Return the (x, y) coordinate for the center point of the cell that contains the specified text.  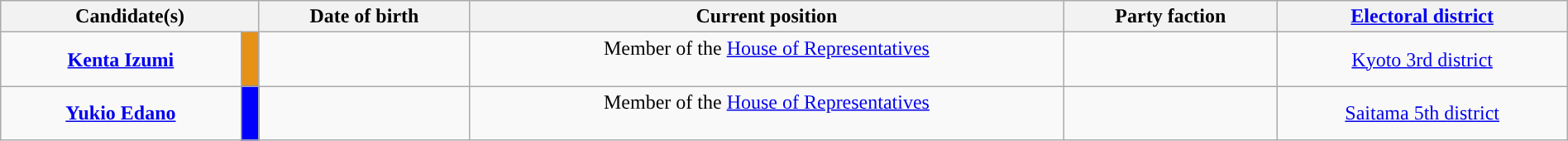
Yukio Edano (121, 113)
Current position (766, 17)
Date of birth (364, 17)
Saitama 5th district (1422, 113)
Kenta Izumi (121, 60)
Candidate(s) (131, 17)
Kyoto 3rd district (1422, 60)
Electoral district (1422, 17)
Party faction (1171, 17)
